Extract the (x, y) coordinate from the center of the cell holding the provided text.  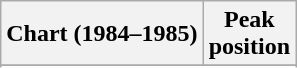
Peakposition (249, 34)
Chart (1984–1985) (102, 34)
